From the cell containing the given text, extract its center point as [X, Y] coordinate. 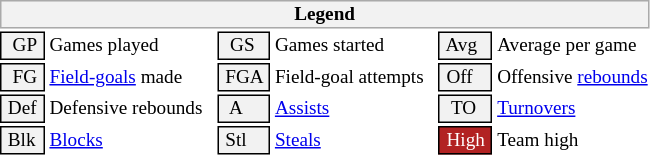
Offensive rebounds [573, 77]
Stl [244, 140]
Assists [354, 108]
Blk [22, 140]
Defensive rebounds [131, 108]
Average per game [573, 46]
Field-goals made [131, 77]
Turnovers [573, 108]
Team high [573, 140]
Blocks [131, 140]
GS [244, 46]
Games started [354, 46]
Steals [354, 140]
FG [22, 77]
GP [22, 46]
Games played [131, 46]
High [466, 140]
TO [466, 108]
Field-goal attempts [354, 77]
A [244, 108]
Avg [466, 46]
Off [466, 77]
FGA [244, 77]
Legend [324, 14]
Def [22, 108]
